For the text-containing cell, return its midpoint in (x, y) coordinate format. 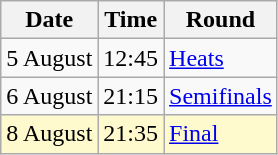
Time (131, 20)
6 August (50, 96)
Heats (221, 58)
Date (50, 20)
5 August (50, 58)
21:15 (131, 96)
Final (221, 134)
Semifinals (221, 96)
8 August (50, 134)
Round (221, 20)
21:35 (131, 134)
12:45 (131, 58)
